Return the (X, Y) coordinate for the center point of the cell that contains the specified text.  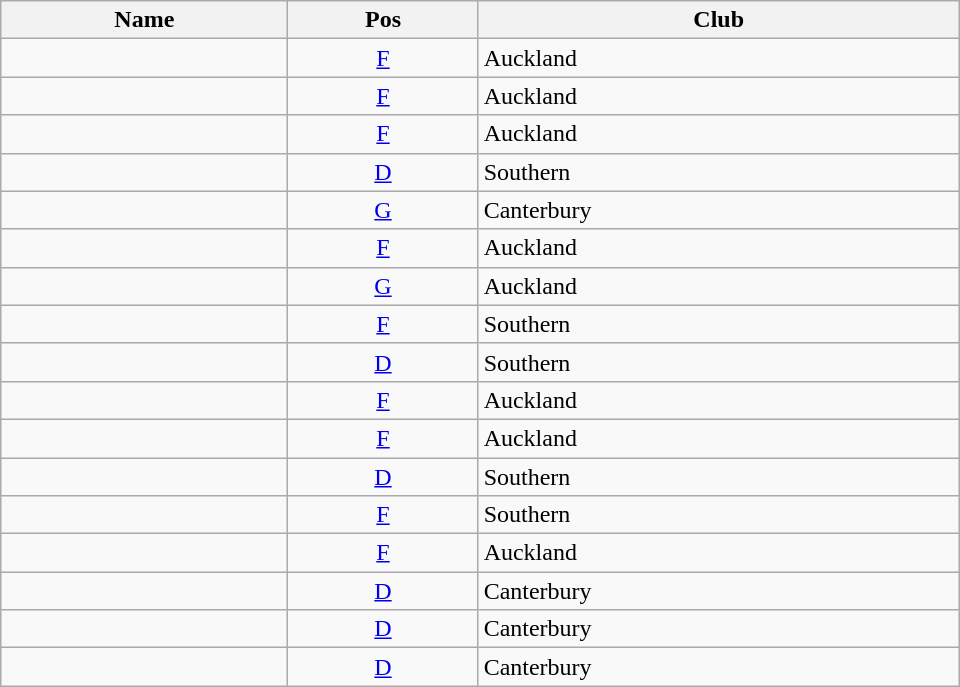
Pos (383, 20)
Name (144, 20)
Club (718, 20)
